Identify which cell holds the provided text, then report its (x, y) central coordinate. 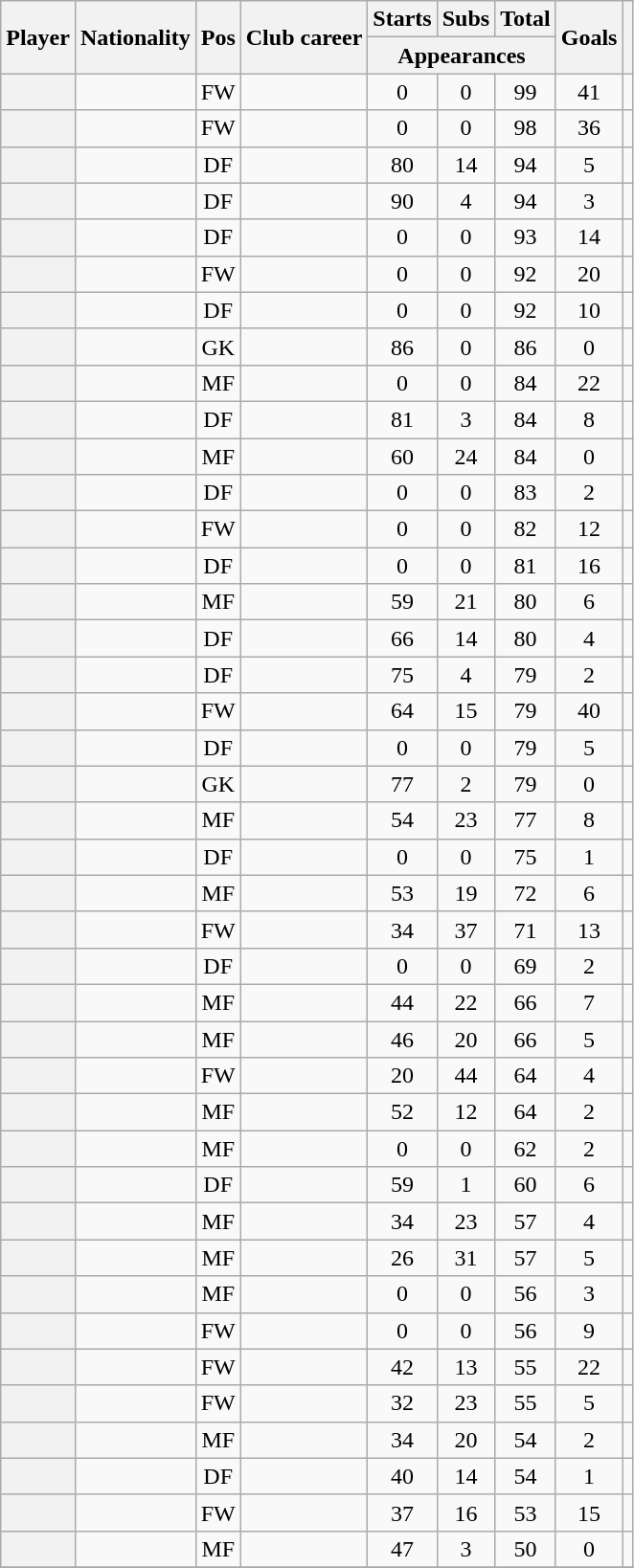
Goals (589, 37)
31 (465, 1258)
19 (465, 893)
46 (402, 1039)
52 (402, 1112)
90 (402, 201)
99 (526, 92)
Subs (465, 19)
41 (589, 92)
9 (589, 1331)
Nationality (135, 37)
21 (465, 602)
7 (589, 1002)
Pos (218, 37)
26 (402, 1258)
62 (526, 1149)
83 (526, 493)
Club career (305, 37)
69 (526, 966)
Total (526, 19)
24 (465, 457)
72 (526, 893)
42 (402, 1367)
71 (526, 930)
Player (38, 37)
Starts (402, 19)
47 (402, 1549)
32 (402, 1403)
10 (589, 310)
93 (526, 237)
Appearances (462, 56)
82 (526, 529)
50 (526, 1549)
36 (589, 128)
98 (526, 128)
